Extract the [x, y] coordinate from the center of the cell holding the provided text.  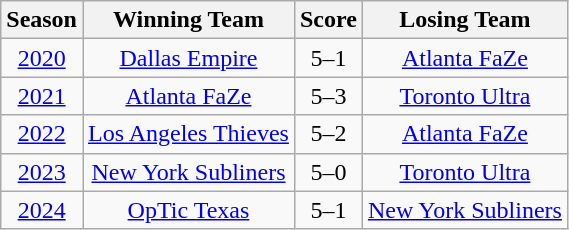
Season [42, 20]
OpTic Texas [188, 210]
5–2 [328, 134]
5–3 [328, 96]
2020 [42, 58]
Dallas Empire [188, 58]
Losing Team [464, 20]
2024 [42, 210]
2023 [42, 172]
2022 [42, 134]
2021 [42, 96]
Los Angeles Thieves [188, 134]
Winning Team [188, 20]
5–0 [328, 172]
Score [328, 20]
